Output the (X, Y) coordinate of the center of the cell containing the given text.  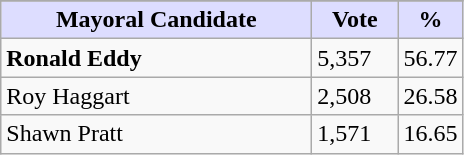
Shawn Pratt (156, 134)
2,508 (355, 96)
Ronald Eddy (156, 58)
Mayoral Candidate (156, 20)
Roy Haggart (156, 96)
5,357 (355, 58)
56.77 (430, 58)
1,571 (355, 134)
Vote (355, 20)
26.58 (430, 96)
% (430, 20)
16.65 (430, 134)
